From the cell containing the given text, extract its center point as [X, Y] coordinate. 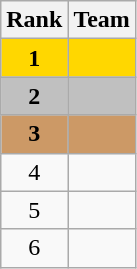
Team [102, 20]
Rank [34, 20]
4 [34, 172]
5 [34, 210]
6 [34, 248]
1 [34, 58]
2 [34, 96]
3 [34, 134]
